Determine the (X, Y) coordinate at the center of the cell enclosing the given text.  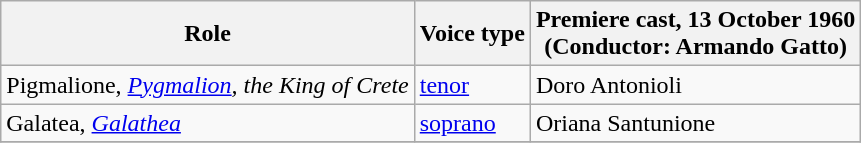
Premiere cast, 13 October 1960(Conductor: Armando Gatto) (695, 34)
soprano (472, 123)
Galatea, Galathea (208, 123)
Role (208, 34)
tenor (472, 85)
Voice type (472, 34)
Oriana Santunione (695, 123)
Pigmalione, Pygmalion, the King of Crete (208, 85)
Doro Antonioli (695, 85)
